Pinpoint the cell where the given text exists, returning its [X, Y] midpoint coordinate. 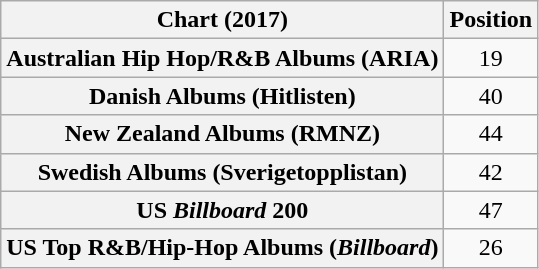
Danish Albums (Hitlisten) [222, 96]
19 [491, 58]
Chart (2017) [222, 20]
40 [491, 96]
Australian Hip Hop/R&B Albums (ARIA) [222, 58]
47 [491, 210]
New Zealand Albums (RMNZ) [222, 134]
US Top R&B/Hip-Hop Albums (Billboard) [222, 248]
44 [491, 134]
Position [491, 20]
42 [491, 172]
Swedish Albums (Sverigetopplistan) [222, 172]
US Billboard 200 [222, 210]
26 [491, 248]
